Locate the cell with the specified text and output its (x, y) center coordinate. 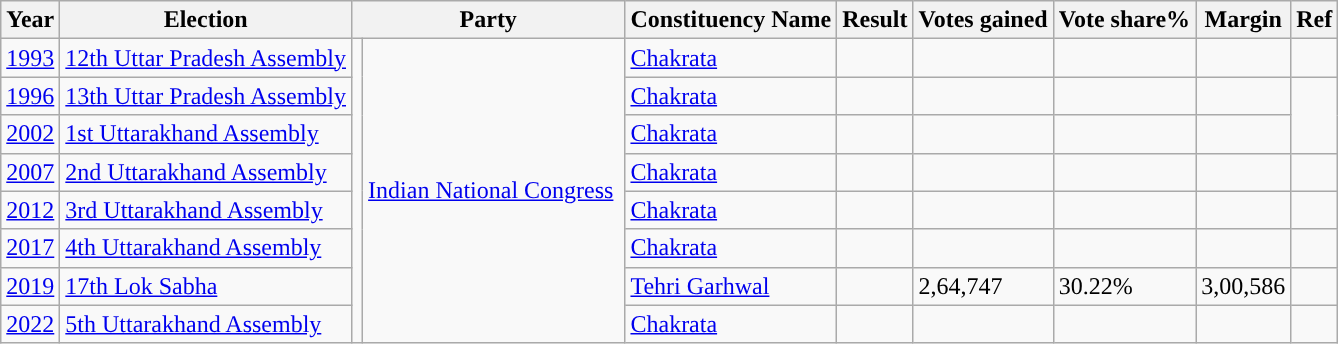
Votes gained (983, 20)
Result (875, 20)
2002 (30, 134)
Year (30, 20)
2,64,747 (983, 286)
2nd Uttarakhand Assembly (206, 172)
2007 (30, 172)
1993 (30, 58)
Margin (1244, 20)
3,00,586 (1244, 286)
Ref (1314, 20)
Tehri Garhwal (731, 286)
2022 (30, 324)
3rd Uttarakhand Assembly (206, 210)
30.22% (1124, 286)
Indian National Congress (494, 191)
Party (488, 20)
1996 (30, 96)
13th Uttar Pradesh Assembly (206, 96)
Election (206, 20)
2012 (30, 210)
5th Uttarakhand Assembly (206, 324)
2017 (30, 248)
12th Uttar Pradesh Assembly (206, 58)
4th Uttarakhand Assembly (206, 248)
1st Uttarakhand Assembly (206, 134)
17th Lok Sabha (206, 286)
Vote share% (1124, 20)
2019 (30, 286)
Constituency Name (731, 20)
